Provide the (x, y) coordinate of the cell's center where the given text is located.  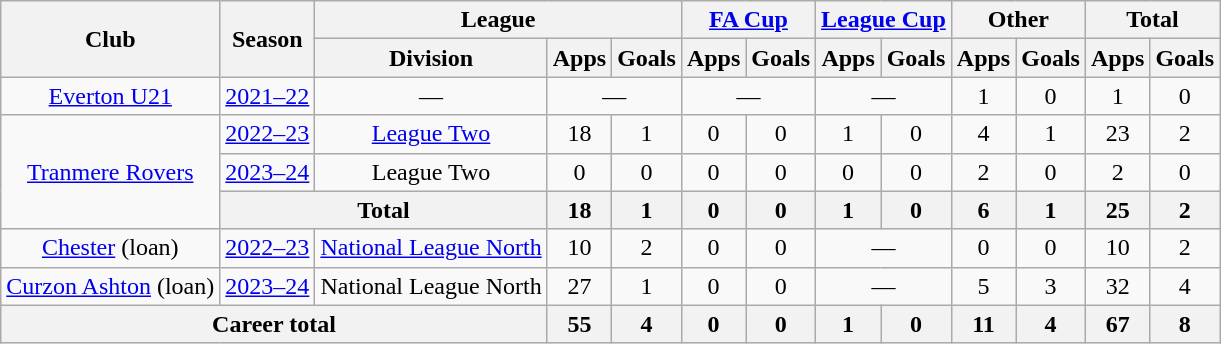
Career total (274, 324)
League (498, 20)
Other (1018, 20)
Season (268, 39)
Tranmere Rovers (110, 172)
League Cup (884, 20)
2021–22 (268, 96)
FA Cup (748, 20)
3 (1051, 286)
Club (110, 39)
6 (983, 210)
32 (1117, 286)
25 (1117, 210)
11 (983, 324)
67 (1117, 324)
Everton U21 (110, 96)
8 (1185, 324)
55 (579, 324)
Division (431, 58)
Chester (loan) (110, 248)
5 (983, 286)
23 (1117, 134)
Curzon Ashton (loan) (110, 286)
27 (579, 286)
